From the cell containing the given text, extract its center point as [X, Y] coordinate. 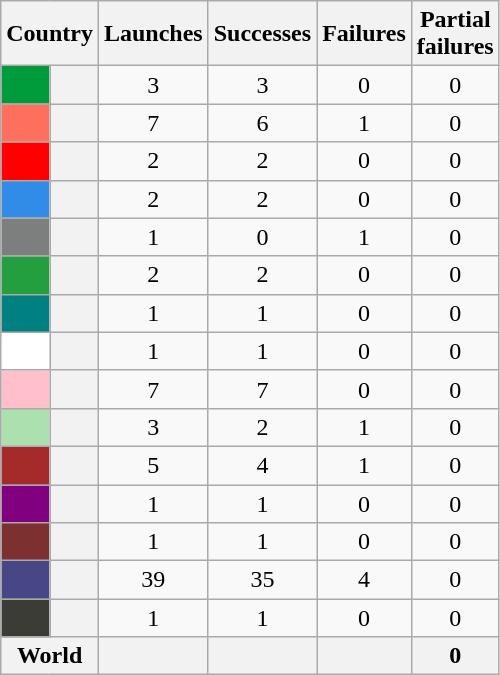
Launches [153, 34]
35 [262, 580]
Successes [262, 34]
Country [50, 34]
39 [153, 580]
World [50, 656]
Partial failures [455, 34]
Failures [364, 34]
5 [153, 465]
6 [262, 123]
